Pinpoint the cell where the given text exists, returning its (x, y) midpoint coordinate. 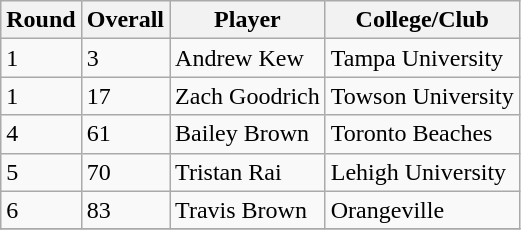
3 (125, 58)
College/Club (422, 20)
Bailey Brown (248, 134)
Lehigh University (422, 172)
Zach Goodrich (248, 96)
Player (248, 20)
70 (125, 172)
5 (41, 172)
4 (41, 134)
17 (125, 96)
83 (125, 210)
Andrew Kew (248, 58)
6 (41, 210)
Overall (125, 20)
Towson University (422, 96)
Tampa University (422, 58)
Toronto Beaches (422, 134)
Tristan Rai (248, 172)
61 (125, 134)
Orangeville (422, 210)
Travis Brown (248, 210)
Round (41, 20)
